From the cell containing the given text, extract its center point as [x, y] coordinate. 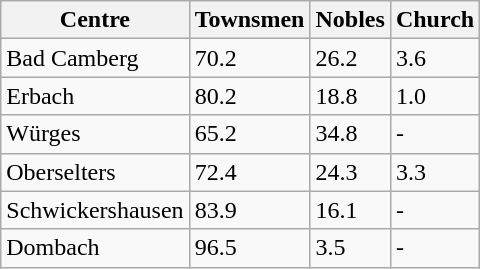
Bad Camberg [95, 58]
Church [434, 20]
Würges [95, 134]
83.9 [250, 210]
65.2 [250, 134]
34.8 [350, 134]
72.4 [250, 172]
96.5 [250, 248]
Erbach [95, 96]
16.1 [350, 210]
1.0 [434, 96]
3.5 [350, 248]
24.3 [350, 172]
3.3 [434, 172]
Centre [95, 20]
Nobles [350, 20]
Dombach [95, 248]
Oberselters [95, 172]
18.8 [350, 96]
26.2 [350, 58]
70.2 [250, 58]
Schwickershausen [95, 210]
80.2 [250, 96]
Townsmen [250, 20]
3.6 [434, 58]
